Find where the given text appears and provide that cell's center as (X, Y) coordinate. 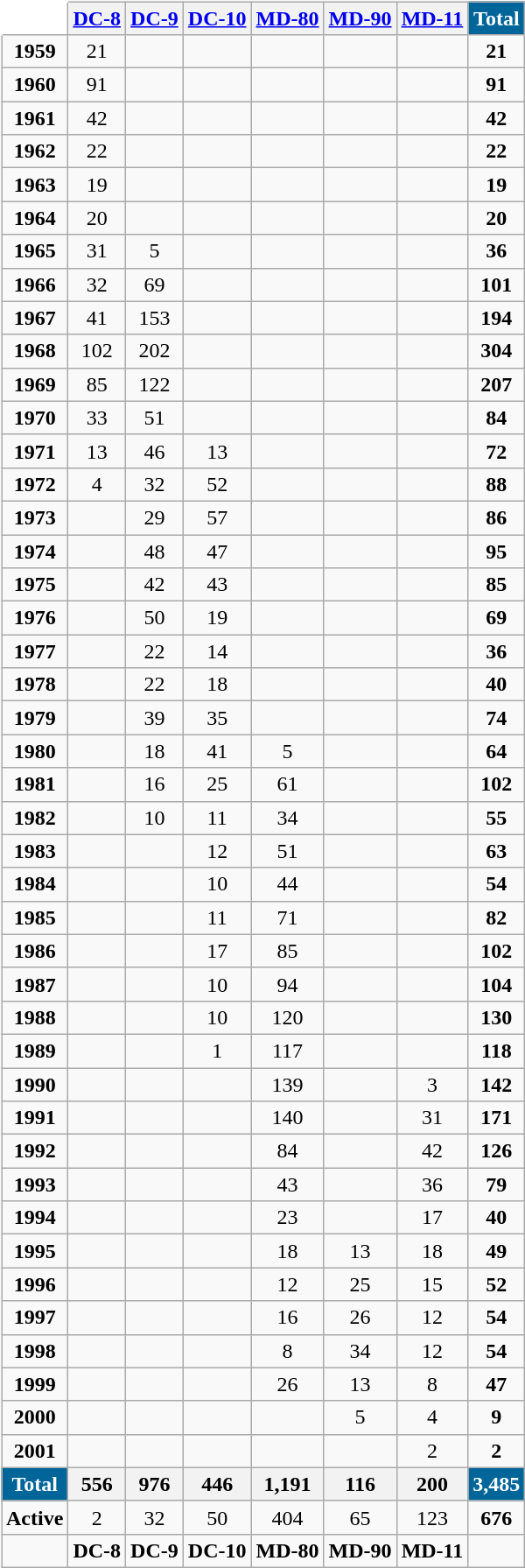
1989 (35, 1051)
1975 (35, 585)
2001 (35, 1451)
1980 (35, 751)
1967 (35, 318)
1994 (35, 1218)
153 (155, 318)
1996 (35, 1284)
1992 (35, 1151)
1960 (35, 85)
120 (287, 1017)
1990 (35, 1085)
676 (497, 1517)
404 (287, 1517)
1982 (35, 818)
123 (432, 1517)
556 (97, 1484)
1972 (35, 484)
49 (497, 1251)
304 (497, 351)
139 (287, 1085)
94 (287, 984)
1987 (35, 984)
63 (497, 851)
1998 (35, 1351)
1,191 (287, 1484)
171 (497, 1118)
118 (497, 1051)
14 (217, 651)
44 (287, 884)
1979 (35, 718)
1973 (35, 517)
15 (432, 1284)
1961 (35, 118)
46 (155, 451)
1 (217, 1051)
104 (497, 984)
117 (287, 1051)
1963 (35, 185)
1962 (35, 151)
86 (497, 517)
9 (497, 1417)
72 (497, 451)
446 (217, 1484)
1966 (35, 285)
1999 (35, 1384)
101 (497, 285)
1985 (35, 918)
71 (287, 918)
1978 (35, 685)
130 (497, 1017)
57 (217, 517)
1993 (35, 1185)
1995 (35, 1251)
1974 (35, 551)
3,485 (497, 1484)
200 (432, 1484)
122 (155, 384)
65 (360, 1517)
1965 (35, 251)
1968 (35, 351)
140 (287, 1118)
1997 (35, 1318)
202 (155, 351)
39 (155, 718)
1976 (35, 618)
61 (287, 784)
126 (497, 1151)
29 (155, 517)
1959 (35, 52)
1977 (35, 651)
1970 (35, 418)
1969 (35, 384)
1988 (35, 1017)
1984 (35, 884)
1971 (35, 451)
1964 (35, 218)
207 (497, 384)
1986 (35, 951)
33 (97, 418)
1991 (35, 1118)
79 (497, 1185)
88 (497, 484)
35 (217, 718)
3 (432, 1085)
55 (497, 818)
2000 (35, 1417)
116 (360, 1484)
Active (35, 1517)
23 (287, 1218)
74 (497, 718)
142 (497, 1085)
82 (497, 918)
64 (497, 751)
48 (155, 551)
95 (497, 551)
1981 (35, 784)
976 (155, 1484)
1983 (35, 851)
194 (497, 318)
